Return the [x, y] coordinate for the center point of the cell that contains the specified text.  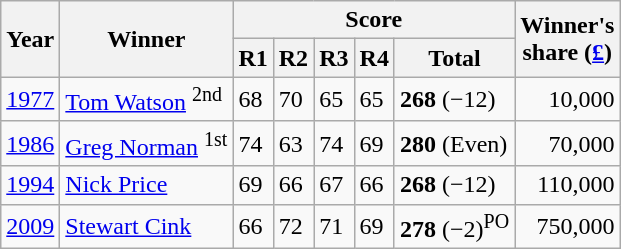
R4 [374, 58]
67 [334, 185]
63 [293, 144]
R1 [253, 58]
110,000 [568, 185]
Winner'sshare (£) [568, 39]
Score [374, 20]
70 [293, 100]
72 [293, 226]
1977 [30, 100]
Winner [146, 39]
1986 [30, 144]
Total [454, 58]
71 [334, 226]
70,000 [568, 144]
2009 [30, 226]
68 [253, 100]
Tom Watson 2nd [146, 100]
R2 [293, 58]
10,000 [568, 100]
750,000 [568, 226]
Year [30, 39]
Nick Price [146, 185]
278 (−2)PO [454, 226]
280 (Even) [454, 144]
R3 [334, 58]
Stewart Cink [146, 226]
1994 [30, 185]
Greg Norman 1st [146, 144]
